Search for the cell housing the specified text and yield its [x, y] center coordinate. 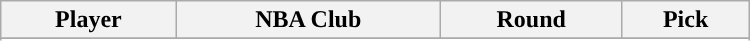
Pick [686, 20]
Player [88, 20]
NBA Club [308, 20]
Round [531, 20]
